Scan for the cell matching the given text and deliver its [x, y] coordinate at center. 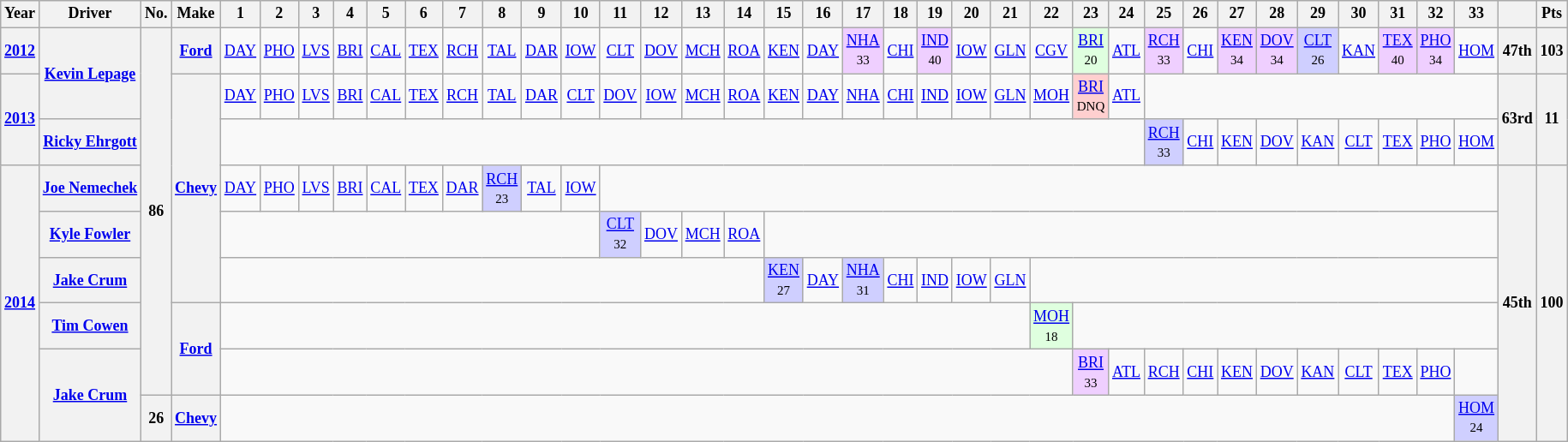
31 [1397, 14]
28 [1277, 14]
Tim Cowen [89, 326]
100 [1552, 303]
45th [1517, 303]
27 [1237, 14]
2014 [21, 303]
24 [1127, 14]
33 [1477, 14]
10 [581, 14]
Driver [89, 14]
RCH23 [502, 188]
Joe Nemechek [89, 188]
MOH [1052, 97]
32 [1436, 14]
15 [784, 14]
30 [1359, 14]
PHO34 [1436, 51]
NHA31 [863, 280]
7 [463, 14]
103 [1552, 51]
Kyle Fowler [89, 235]
8 [502, 14]
47th [1517, 51]
19 [936, 14]
TEX40 [1397, 51]
HOM24 [1477, 418]
Ricky Ehrgott [89, 142]
25 [1164, 14]
IND40 [936, 51]
CLT26 [1318, 51]
No. [156, 14]
13 [703, 14]
22 [1052, 14]
20 [972, 14]
63rd [1517, 120]
5 [386, 14]
BRI33 [1090, 373]
Year [21, 14]
21 [1010, 14]
12 [661, 14]
86 [156, 211]
Make [196, 14]
2013 [21, 120]
BRI20 [1090, 51]
CGV [1052, 51]
4 [350, 14]
1 [240, 14]
18 [901, 14]
BRIDNQ [1090, 97]
CLT32 [620, 235]
NHA [863, 97]
NHA33 [863, 51]
14 [744, 14]
KEN34 [1237, 51]
DOV34 [1277, 51]
16 [823, 14]
6 [424, 14]
9 [542, 14]
2012 [21, 51]
17 [863, 14]
23 [1090, 14]
29 [1318, 14]
3 [315, 14]
KEN27 [784, 280]
MOH18 [1052, 326]
Pts [1552, 14]
Kevin Lepage [89, 74]
2 [279, 14]
